Identify which cell holds the provided text, then report its (x, y) central coordinate. 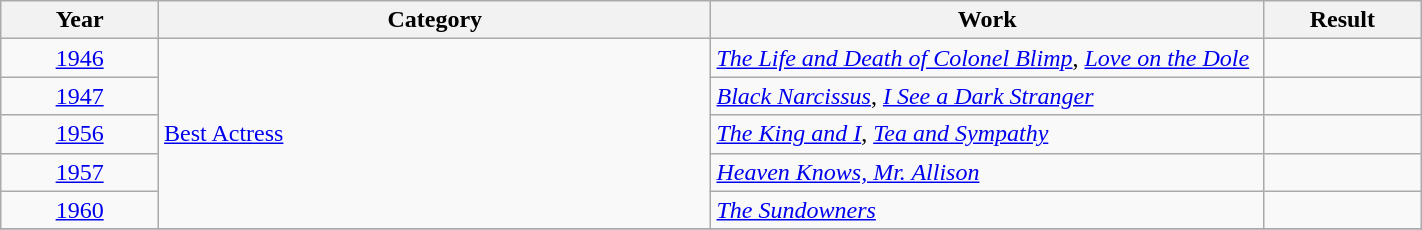
1956 (80, 134)
1957 (80, 172)
Best Actress (435, 134)
Heaven Knows, Mr. Allison (987, 172)
Black Narcissus, I See a Dark Stranger (987, 96)
Category (435, 20)
Year (80, 20)
The Sundowners (987, 210)
The Life and Death of Colonel Blimp, Love on the Dole (987, 58)
The King and I, Tea and Sympathy (987, 134)
Work (987, 20)
1947 (80, 96)
1946 (80, 58)
1960 (80, 210)
Result (1342, 20)
